Search for the cell housing the specified text and yield its [X, Y] center coordinate. 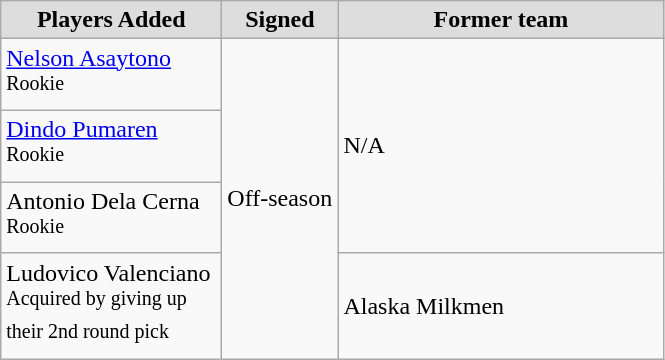
N/A [501, 146]
Signed [280, 20]
Antonio Dela Cerna Rookie [112, 218]
Ludovico Valenciano Acquired by giving up their 2nd round pick [112, 306]
Nelson Asaytono Rookie [112, 75]
Dindo Pumaren Rookie [112, 146]
Players Added [112, 20]
Off-season [280, 199]
Alaska Milkmen [501, 306]
Former team [501, 20]
